Locate the cell with the specified text and output its [x, y] center coordinate. 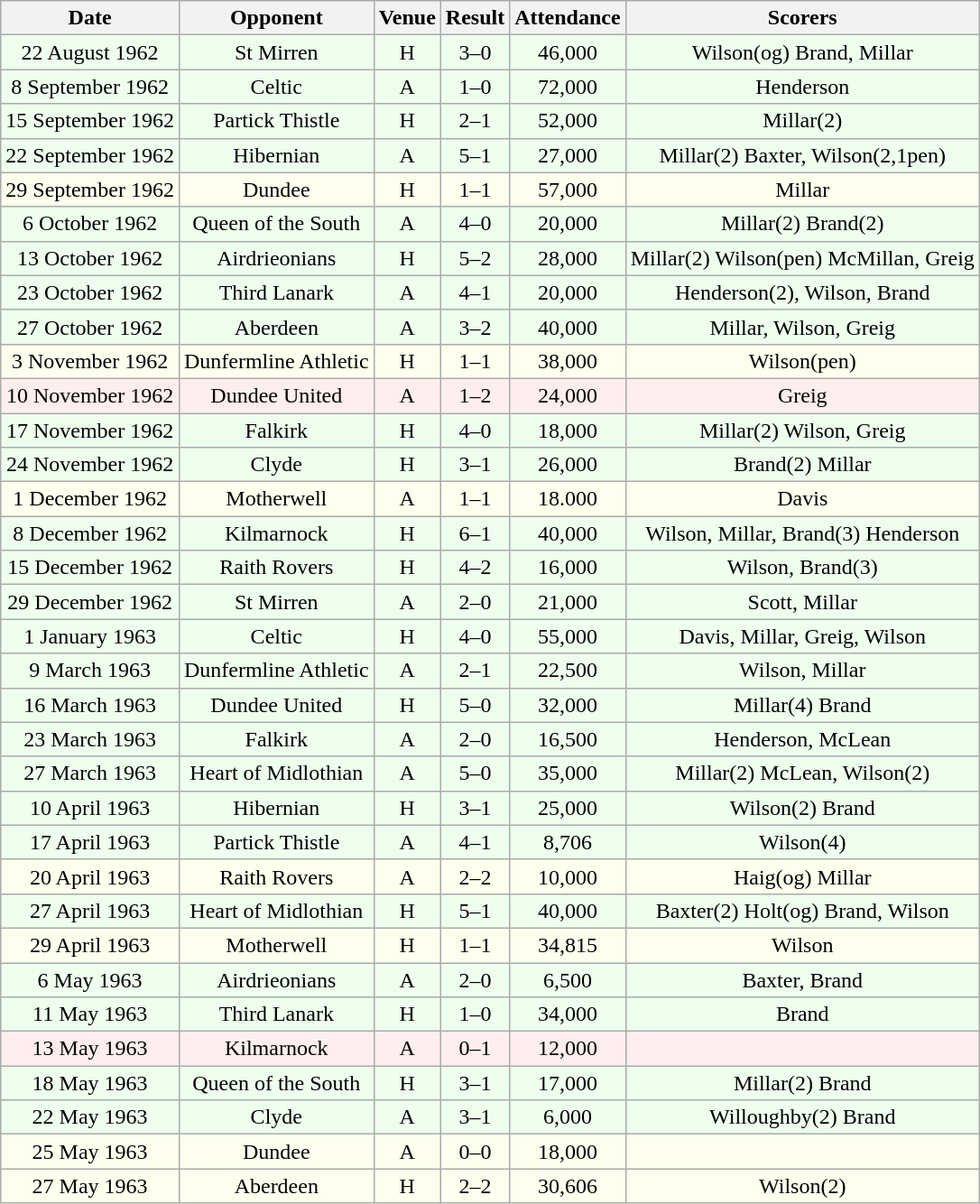
Wilson(og) Brand, Millar [802, 52]
72,000 [568, 87]
10 November 1962 [90, 395]
25 May 1963 [90, 1152]
38,000 [568, 361]
15 December 1962 [90, 568]
Millar(2) [802, 121]
Wilson(2) [802, 1186]
5–2 [475, 258]
24 November 1962 [90, 465]
Millar(2) Brand [802, 1083]
13 October 1962 [90, 258]
Attendance [568, 18]
10,000 [568, 876]
Millar(2) Brand(2) [802, 224]
29 December 1962 [90, 602]
Davis, Millar, Greig, Wilson [802, 636]
Scorers [802, 18]
3–0 [475, 52]
46,000 [568, 52]
34,000 [568, 1014]
Henderson [802, 87]
Wilson(4) [802, 842]
6,500 [568, 979]
25,000 [568, 808]
18 May 1963 [90, 1083]
17 April 1963 [90, 842]
27 October 1962 [90, 327]
6 May 1963 [90, 979]
Davis [802, 499]
16,000 [568, 568]
18.000 [568, 499]
3–2 [475, 327]
35,000 [568, 773]
11 May 1963 [90, 1014]
21,000 [568, 602]
23 March 1963 [90, 739]
Wilson(2) Brand [802, 808]
Wilson, Millar [802, 671]
22,500 [568, 671]
20 April 1963 [90, 876]
Haig(og) Millar [802, 876]
57,000 [568, 190]
29 September 1962 [90, 190]
28,000 [568, 258]
Opponent [276, 18]
Millar(2) Baxter, Wilson(2,1pen) [802, 155]
3 November 1962 [90, 361]
9 March 1963 [90, 671]
34,815 [568, 945]
27 April 1963 [90, 911]
6–1 [475, 533]
8 December 1962 [90, 533]
13 May 1963 [90, 1049]
Millar, Wilson, Greig [802, 327]
Brand [802, 1014]
12,000 [568, 1049]
Millar [802, 190]
1–2 [475, 395]
Wilson, Millar, Brand(3) Henderson [802, 533]
24,000 [568, 395]
0–0 [475, 1152]
16,500 [568, 739]
Wilson, Brand(3) [802, 568]
15 September 1962 [90, 121]
4–2 [475, 568]
22 May 1963 [90, 1117]
32,000 [568, 705]
Willoughby(2) Brand [802, 1117]
Millar(2) Wilson, Greig [802, 431]
17,000 [568, 1083]
27 May 1963 [90, 1186]
55,000 [568, 636]
27 March 1963 [90, 773]
52,000 [568, 121]
22 September 1962 [90, 155]
Venue [407, 18]
Greig [802, 395]
Henderson, McLean [802, 739]
26,000 [568, 465]
8,706 [568, 842]
Baxter, Brand [802, 979]
Date [90, 18]
10 April 1963 [90, 808]
0–1 [475, 1049]
Wilson [802, 945]
Scott, Millar [802, 602]
Baxter(2) Holt(og) Brand, Wilson [802, 911]
Wilson(pen) [802, 361]
6,000 [568, 1117]
6 October 1962 [90, 224]
Brand(2) Millar [802, 465]
1 December 1962 [90, 499]
Henderson(2), Wilson, Brand [802, 292]
Millar(4) Brand [802, 705]
16 March 1963 [90, 705]
8 September 1962 [90, 87]
Millar(2) Wilson(pen) McMillan, Greig [802, 258]
22 August 1962 [90, 52]
17 November 1962 [90, 431]
29 April 1963 [90, 945]
27,000 [568, 155]
30,606 [568, 1186]
1 January 1963 [90, 636]
Millar(2) McLean, Wilson(2) [802, 773]
Result [475, 18]
23 October 1962 [90, 292]
